Return (X, Y) of the center of cell containing provided text 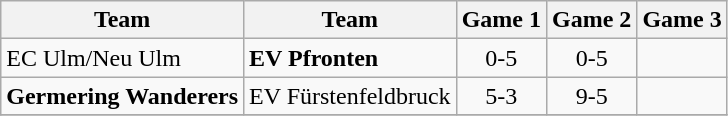
Game 1 (501, 20)
Game 3 (682, 20)
9-5 (592, 96)
Germering Wanderers (122, 96)
EC Ulm/Neu Ulm (122, 58)
EV Fürstenfeldbruck (350, 96)
EV Pfronten (350, 58)
Game 2 (592, 20)
5-3 (501, 96)
